Scan for the cell matching the given text and deliver its (x, y) coordinate at center. 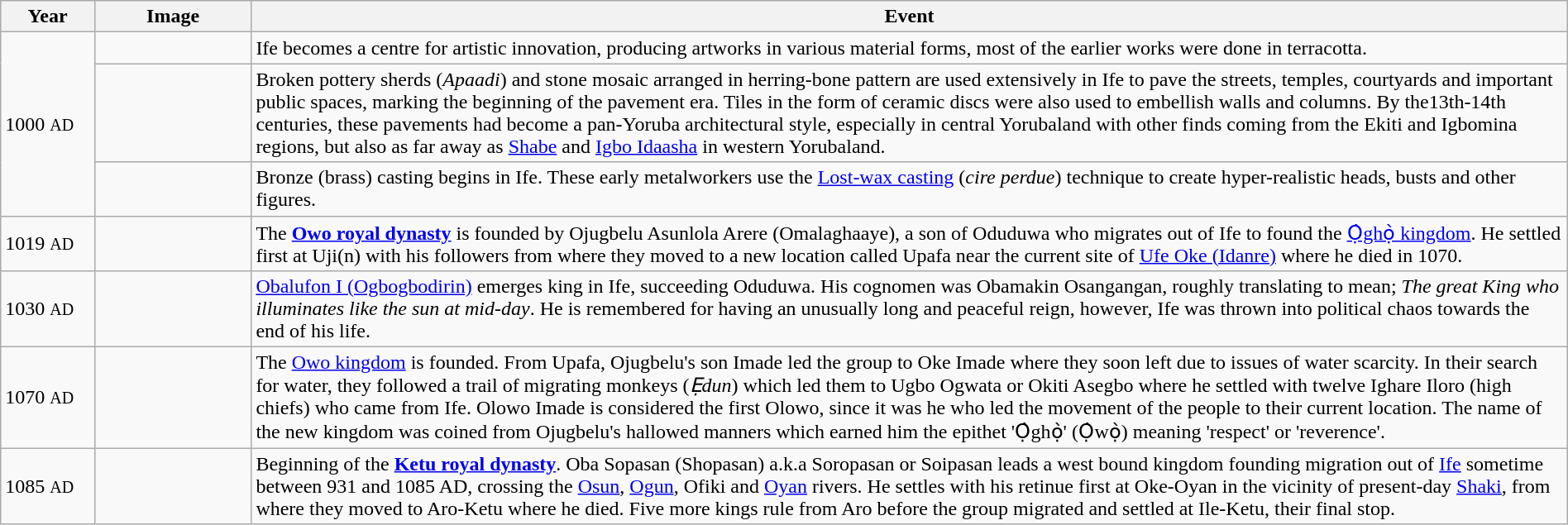
1000 AD (48, 124)
1019 AD (48, 243)
Event (910, 17)
1030 AD (48, 309)
Image (172, 17)
1070 AD (48, 398)
Ife becomes a centre for artistic innovation, producing artworks in various material forms, most of the earlier works were done in terracotta. (910, 48)
Year (48, 17)
1085 AD (48, 486)
